Extract the [X, Y] coordinate from the center of the cell holding the provided text.  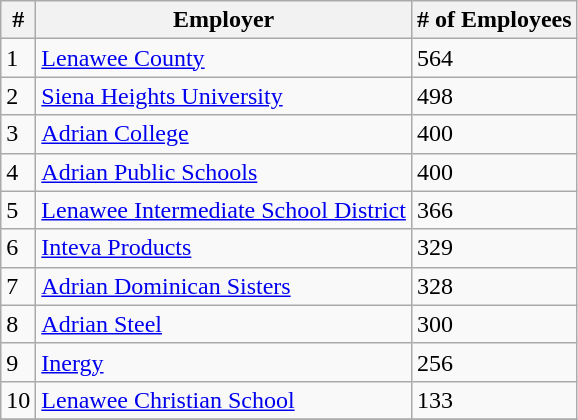
366 [494, 210]
Employer [224, 20]
Lenawee Christian School [224, 400]
Inergy [224, 362]
498 [494, 96]
Siena Heights University [224, 96]
10 [18, 400]
# [18, 20]
3 [18, 134]
7 [18, 286]
4 [18, 172]
329 [494, 248]
9 [18, 362]
Lenawee Intermediate School District [224, 210]
256 [494, 362]
Adrian Public Schools [224, 172]
564 [494, 58]
Adrian College [224, 134]
Lenawee County [224, 58]
6 [18, 248]
5 [18, 210]
Inteva Products [224, 248]
2 [18, 96]
1 [18, 58]
8 [18, 324]
133 [494, 400]
300 [494, 324]
# of Employees [494, 20]
Adrian Dominican Sisters [224, 286]
Adrian Steel [224, 324]
328 [494, 286]
